Return (x, y) of the center of cell containing provided text 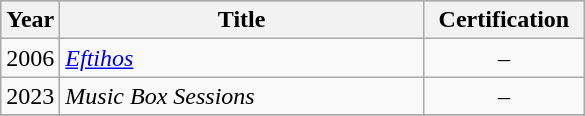
Music Box Sessions (242, 96)
2006 (30, 58)
Certification (504, 20)
Title (242, 20)
2023 (30, 96)
Year (30, 20)
Eftihos (242, 58)
